Find where the given text appears and provide that cell's center as (x, y) coordinate. 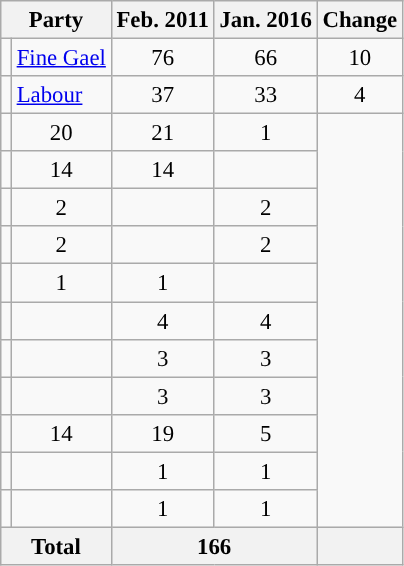
Party (56, 20)
20 (61, 133)
33 (266, 95)
Feb. 2011 (162, 20)
10 (360, 58)
Labour (61, 95)
Jan. 2016 (266, 20)
19 (162, 433)
Change (360, 20)
5 (266, 433)
Total (56, 546)
37 (162, 95)
21 (162, 133)
Fine Gael (61, 58)
76 (162, 58)
66 (266, 58)
166 (214, 546)
